Scan for the cell matching the given text and deliver its [X, Y] coordinate at center. 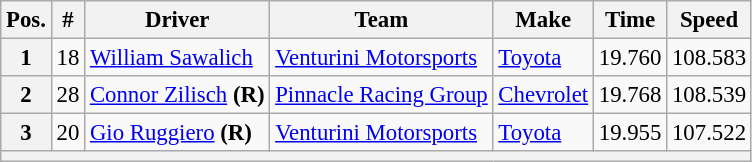
# [68, 20]
2 [26, 95]
Speed [710, 20]
107.522 [710, 133]
19.768 [630, 95]
William Sawalich [178, 58]
1 [26, 58]
Time [630, 20]
28 [68, 95]
19.760 [630, 58]
Gio Ruggiero (R) [178, 133]
Pos. [26, 20]
18 [68, 58]
Make [543, 20]
108.583 [710, 58]
19.955 [630, 133]
108.539 [710, 95]
Chevrolet [543, 95]
3 [26, 133]
Connor Zilisch (R) [178, 95]
Team [382, 20]
Pinnacle Racing Group [382, 95]
20 [68, 133]
Driver [178, 20]
